Return [x, y] of the center of cell containing provided text 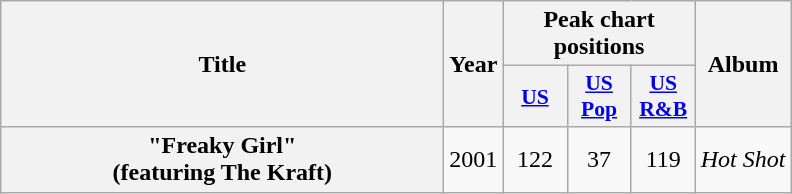
Album [743, 64]
119 [663, 160]
"Freaky Girl"(featuring The Kraft) [222, 160]
Peak chart positions [599, 34]
37 [599, 160]
Year [474, 64]
USPop [599, 96]
2001 [474, 160]
Title [222, 64]
Hot Shot [743, 160]
US [535, 96]
USR&B [663, 96]
122 [535, 160]
